Output the [X, Y] coordinate of the center of the cell containing the given text.  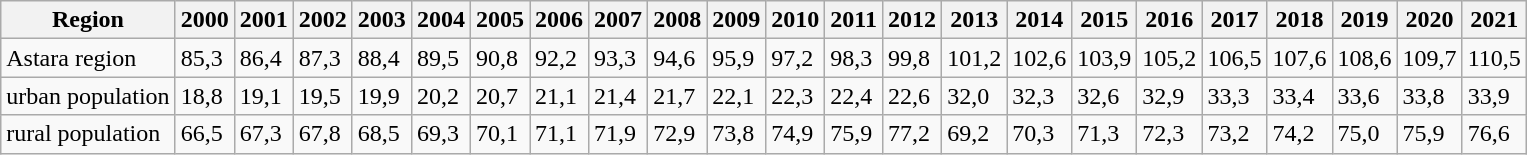
33,3 [1234, 96]
22,4 [854, 96]
2004 [440, 20]
2017 [1234, 20]
86,4 [264, 58]
67,8 [322, 134]
87,3 [322, 58]
69,2 [974, 134]
21,1 [560, 96]
73,8 [736, 134]
106,5 [1234, 58]
20,7 [500, 96]
32,0 [974, 96]
2018 [1300, 20]
105,2 [1170, 58]
33,6 [1364, 96]
20,2 [440, 96]
21,7 [678, 96]
102,6 [1040, 58]
69,3 [440, 134]
74,9 [796, 134]
18,8 [204, 96]
2011 [854, 20]
67,3 [264, 134]
99,8 [912, 58]
32,6 [1104, 96]
19,9 [382, 96]
75,0 [1364, 134]
88,4 [382, 58]
22,6 [912, 96]
32,3 [1040, 96]
66,5 [204, 134]
urban population [88, 96]
21,4 [618, 96]
Astara region [88, 58]
76,6 [1494, 134]
71,1 [560, 134]
2015 [1104, 20]
71,3 [1104, 134]
97,2 [796, 58]
73,2 [1234, 134]
72,9 [678, 134]
71,9 [618, 134]
19,5 [322, 96]
93,3 [618, 58]
2019 [1364, 20]
110,5 [1494, 58]
101,2 [974, 58]
33,9 [1494, 96]
2016 [1170, 20]
2008 [678, 20]
70,1 [500, 134]
92,2 [560, 58]
2009 [736, 20]
2012 [912, 20]
22,1 [736, 96]
22,3 [796, 96]
2000 [204, 20]
85,3 [204, 58]
2002 [322, 20]
rural population [88, 134]
74,2 [1300, 134]
70,3 [1040, 134]
109,7 [1430, 58]
107,6 [1300, 58]
77,2 [912, 134]
2014 [1040, 20]
2013 [974, 20]
2006 [560, 20]
2005 [500, 20]
2007 [618, 20]
72,3 [1170, 134]
Region [88, 20]
94,6 [678, 58]
90,8 [500, 58]
2001 [264, 20]
2021 [1494, 20]
2003 [382, 20]
32,9 [1170, 96]
103,9 [1104, 58]
95,9 [736, 58]
98,3 [854, 58]
68,5 [382, 134]
33,4 [1300, 96]
2020 [1430, 20]
19,1 [264, 96]
33,8 [1430, 96]
108,6 [1364, 58]
2010 [796, 20]
89,5 [440, 58]
